Find where the given text appears and provide that cell's center as [X, Y] coordinate. 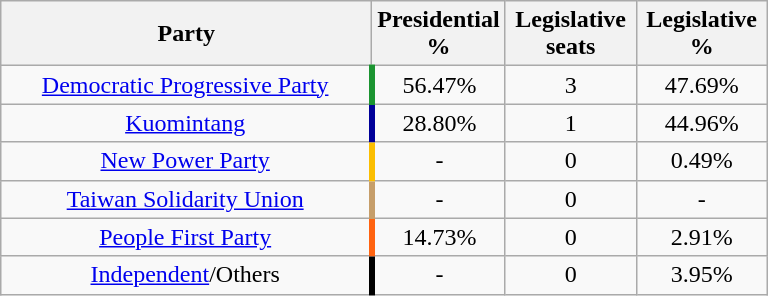
3.95% [702, 275]
Independent/Others [186, 275]
Democratic Progressive Party [186, 85]
14.73% [438, 237]
2.91% [702, 237]
People First Party [186, 237]
1 [570, 123]
Presidential % [438, 34]
3 [570, 85]
Party [186, 34]
Legislative % [702, 34]
44.96% [702, 123]
Taiwan Solidarity Union [186, 199]
0.49% [702, 161]
New Power Party [186, 161]
28.80% [438, 123]
47.69% [702, 85]
Legislative seats [570, 34]
Kuomintang [186, 123]
56.47% [438, 85]
